Scan for the cell matching the given text and deliver its (x, y) coordinate at center. 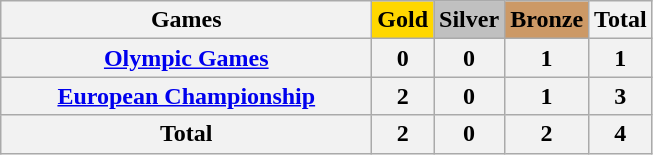
European Championship (186, 96)
3 (621, 96)
Olympic Games (186, 58)
Games (186, 20)
4 (621, 134)
Bronze (547, 20)
Silver (470, 20)
Gold (403, 20)
